For the text-containing cell, return its midpoint in [X, Y] coordinate format. 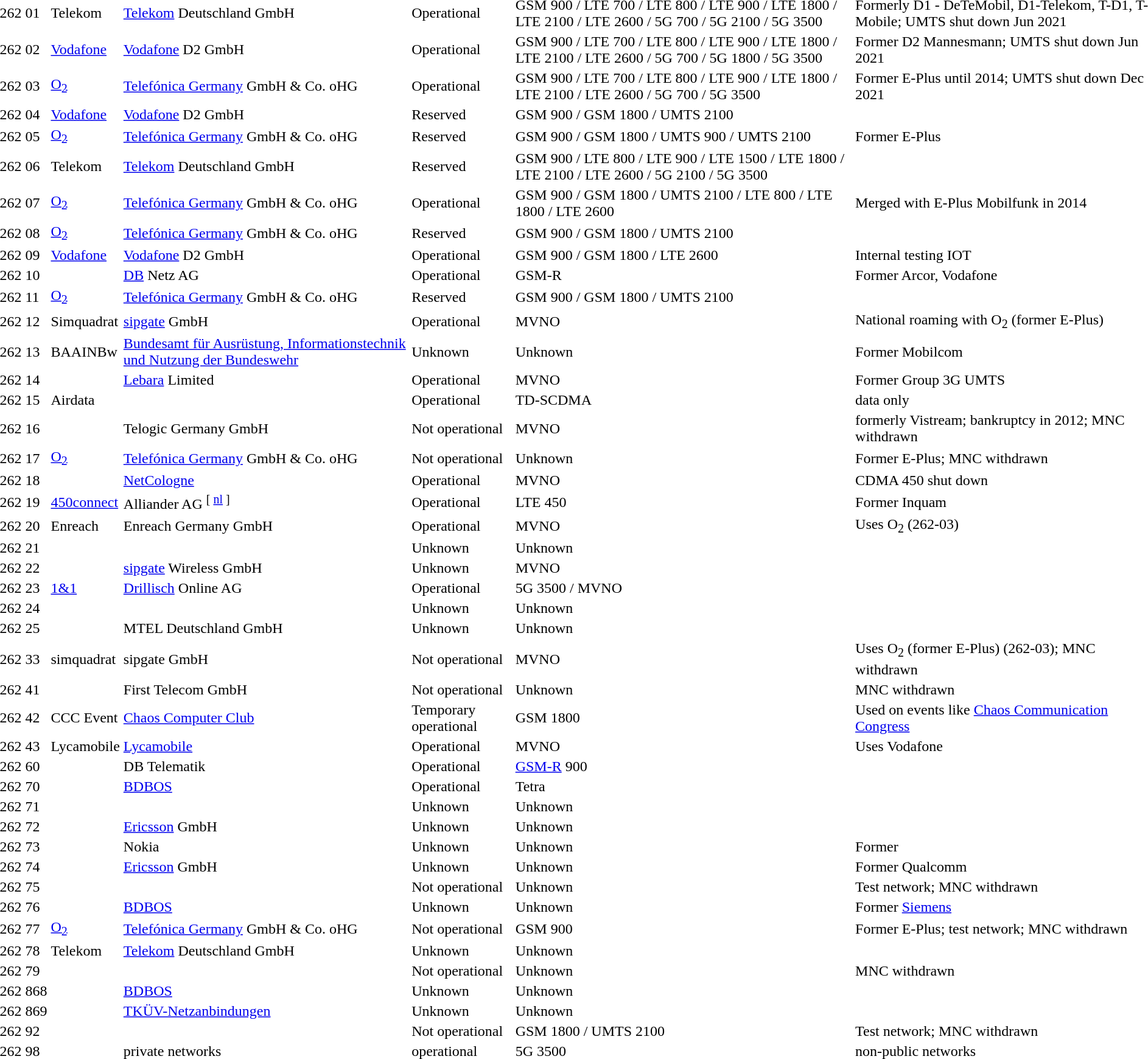
Alliander AG [ nl ] [265, 502]
GSM 900 / LTE 700 / LTE 800 / LTE 900 / LTE 1800 / LTE 2100 / LTE 2600 / 5G 700 / 5G 3500 [683, 86]
79 [37, 971]
Enreach [85, 526]
GSM 1800 / UMTS 2100 [683, 1031]
43 [37, 746]
GSM 900 / LTE 800 / LTE 900 / LTE 1500 / LTE 1800 / LTE 2100 / LTE 2600 / 5G 2100 / 5G 3500 [683, 167]
TKÜV-Netzanbindungen [265, 1011]
22 [37, 568]
33 [37, 659]
450connect [85, 502]
GSM-R 900 [683, 766]
Bundesamt für Ausrüstung, Informationstechnik und Nutzung der Bundeswehr [265, 352]
BAAINBw [85, 352]
17 [37, 458]
15 [37, 400]
NetCologne [265, 480]
21 [37, 548]
First Telecom GmbH [265, 689]
GSM 900 / GSM 1800 / UMTS 900 / UMTS 2100 [683, 136]
Drillisch Online AG [265, 589]
02 [37, 50]
06 [37, 167]
42 [37, 717]
LTE 450 [683, 502]
09 [37, 256]
23 [37, 589]
78 [37, 951]
03 [37, 86]
Nokia [265, 846]
75 [37, 886]
GSM 1800 [683, 717]
TD-SCDMA [683, 400]
74 [37, 866]
Tetra [683, 786]
77 [37, 928]
60 [37, 766]
19 [37, 502]
868 [37, 991]
1&1 [85, 589]
GSM 900 / GSM 1800 / UMTS 2100 / LTE 800 / LTE 1800 / LTE 2600 [683, 203]
GSM 900 / LTE 700 / LTE 800 / LTE 900 / LTE 1800 / LTE 2100 / LTE 2600 / 5G 700 / 5G 1800 / 5G 3500 [683, 50]
92 [37, 1031]
MTEL Deutschland GmbH [265, 629]
Telogic Germany GmbH [265, 428]
GSM-R [683, 276]
73 [37, 846]
Enreach Germany GmbH [265, 526]
08 [37, 233]
Airdata [85, 400]
Temporary operational [461, 717]
18 [37, 480]
GSM 900 / GSM 1800 / LTE 2600 [683, 256]
24 [37, 609]
05 [37, 136]
07 [37, 203]
70 [37, 786]
41 [37, 689]
GSM 900 [683, 928]
Chaos Computer Club [265, 717]
CCC Event [85, 717]
DB Netz AG [265, 276]
14 [37, 380]
25 [37, 629]
16 [37, 428]
10 [37, 276]
simquadrat [85, 659]
869 [37, 1011]
Simquadrat [85, 321]
72 [37, 826]
5G 3500 / MVNO [683, 589]
Lebara Limited [265, 380]
sipgate Wireless GmbH [265, 568]
71 [37, 806]
20 [37, 526]
DB Telematik [265, 766]
11 [37, 298]
76 [37, 906]
13 [37, 352]
04 [37, 114]
12 [37, 321]
